Capture the cell that displays the provided text and extract its (x, y) central coordinate. 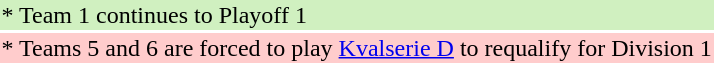
* Teams 5 and 6 are forced to play Kvalserie D to requalify for Division 1 (356, 48)
* Team 1 continues to Playoff 1 (356, 15)
